For the text-containing cell, return its midpoint in [X, Y] coordinate format. 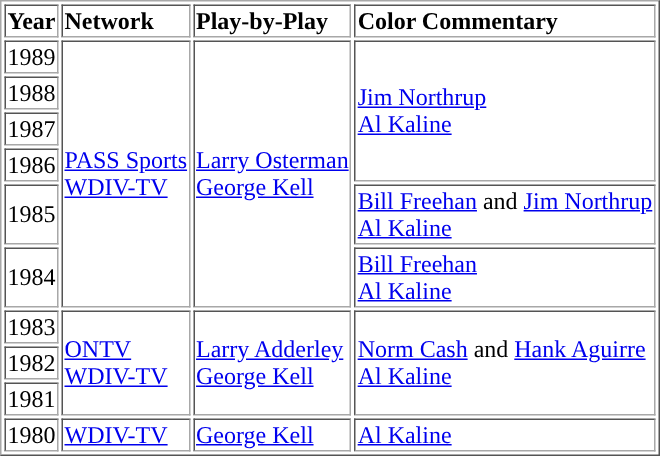
ONTV WDIV-TV [126, 362]
Year [31, 20]
1987 [31, 128]
1980 [31, 434]
1981 [31, 398]
1984 [31, 278]
Al Kaline [506, 434]
1989 [31, 56]
Jim Northrup Al Kaline [506, 110]
Bill Freehan and Jim Northrup Al Kaline [506, 214]
Play-by-Play [272, 20]
1988 [31, 92]
1983 [31, 326]
Larry Adderley George Kell [272, 362]
Norm Cash and Hank Aguirre Al Kaline [506, 362]
George Kell [272, 434]
Color Commentary [506, 20]
1982 [31, 362]
1986 [31, 164]
Bill Freehan Al Kaline [506, 278]
1985 [31, 214]
WDIV-TV [126, 434]
Larry Osterman George Kell [272, 174]
PASS Sports WDIV-TV [126, 174]
Network [126, 20]
